Pinpoint the cell where the given text exists, returning its (X, Y) midpoint coordinate. 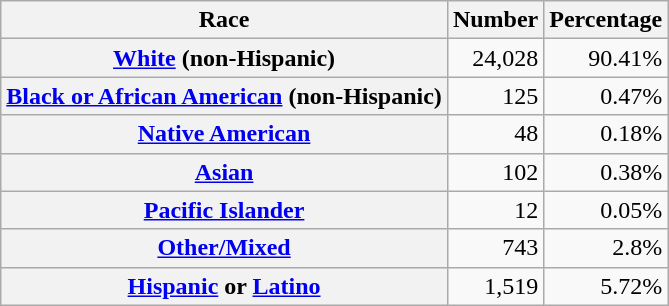
24,028 (495, 58)
Black or African American (non-Hispanic) (224, 96)
48 (495, 134)
Race (224, 20)
90.41% (606, 58)
12 (495, 210)
0.47% (606, 96)
102 (495, 172)
1,519 (495, 286)
0.05% (606, 210)
Percentage (606, 20)
White (non-Hispanic) (224, 58)
0.18% (606, 134)
2.8% (606, 248)
Other/Mixed (224, 248)
Asian (224, 172)
0.38% (606, 172)
743 (495, 248)
125 (495, 96)
Number (495, 20)
Hispanic or Latino (224, 286)
Pacific Islander (224, 210)
Native American (224, 134)
5.72% (606, 286)
